Extract the [X, Y] coordinate from the center of the cell holding the provided text.  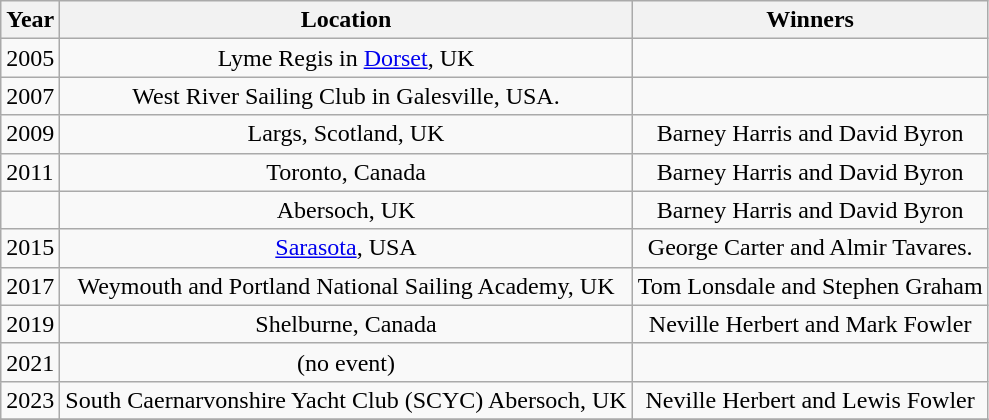
South Caernarvonshire Yacht Club (SCYC) Abersoch, UK [346, 400]
2021 [30, 362]
Year [30, 20]
2019 [30, 324]
2011 [30, 172]
West River Sailing Club in Galesville, USA. [346, 96]
Lyme Regis in Dorset, UK [346, 58]
2005 [30, 58]
George Carter and Almir Tavares. [810, 248]
(no event) [346, 362]
Tom Lonsdale and Stephen Graham [810, 286]
Weymouth and Portland National Sailing Academy, UK [346, 286]
2007 [30, 96]
2023 [30, 400]
2017 [30, 286]
Neville Herbert and Mark Fowler [810, 324]
Largs, Scotland, UK [346, 134]
Shelburne, Canada [346, 324]
Toronto, Canada [346, 172]
2015 [30, 248]
Winners [810, 20]
Sarasota, USA [346, 248]
Abersoch, UK [346, 210]
2009 [30, 134]
Neville Herbert and Lewis Fowler [810, 400]
Location [346, 20]
